Capture the cell that displays the provided text and extract its [x, y] central coordinate. 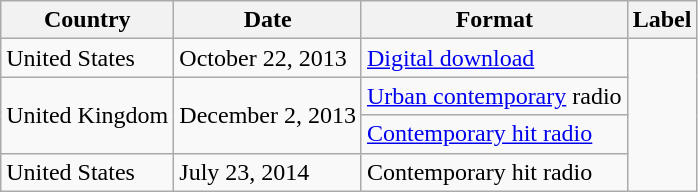
December 2, 2013 [268, 115]
October 22, 2013 [268, 58]
Country [88, 20]
Urban contemporary radio [494, 96]
Digital download [494, 58]
Label [662, 20]
July 23, 2014 [268, 172]
Date [268, 20]
United Kingdom [88, 115]
Format [494, 20]
